Determine the [x, y] coordinate at the center of the cell enclosing the given text.  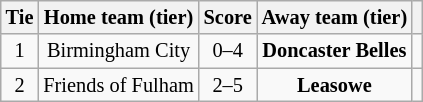
0–4 [228, 51]
Leasowe [334, 85]
Tie [20, 17]
Doncaster Belles [334, 51]
Birmingham City [118, 51]
Home team (tier) [118, 17]
Away team (tier) [334, 17]
1 [20, 51]
2 [20, 85]
Score [228, 17]
Friends of Fulham [118, 85]
2–5 [228, 85]
